Locate the cell with the specified text and output its (x, y) center coordinate. 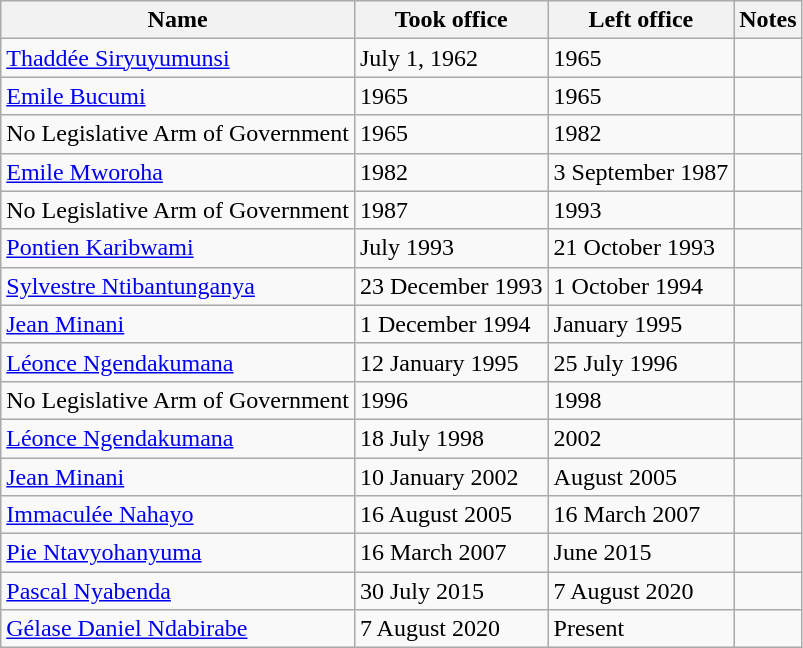
1987 (451, 210)
Took office (451, 20)
Gélase Daniel Ndabirabe (178, 629)
July 1993 (451, 248)
10 January 2002 (451, 477)
Left office (641, 20)
21 October 1993 (641, 248)
Present (641, 629)
23 December 1993 (451, 286)
Pascal Nyabenda (178, 591)
Sylvestre Ntibantunganya (178, 286)
1 October 1994 (641, 286)
January 1995 (641, 324)
2002 (641, 438)
16 August 2005 (451, 515)
25 July 1996 (641, 362)
12 January 1995 (451, 362)
Pontien Karibwami (178, 248)
July 1, 1962 (451, 58)
Pie Ntavyohanyuma (178, 553)
Immaculée Nahayo (178, 515)
1996 (451, 400)
1998 (641, 400)
August 2005 (641, 477)
1 December 1994 (451, 324)
18 July 1998 (451, 438)
30 July 2015 (451, 591)
Thaddée Siryuyumunsi (178, 58)
Emile Mworoha (178, 172)
June 2015 (641, 553)
Notes (768, 20)
1993 (641, 210)
Emile Bucumi (178, 96)
Name (178, 20)
3 September 1987 (641, 172)
